Capture the cell that displays the provided text and extract its [x, y] central coordinate. 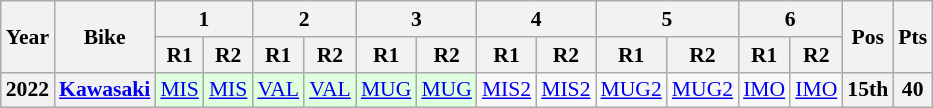
40 [912, 90]
Pos [868, 36]
4 [536, 19]
Kawasaki [104, 90]
2 [304, 19]
15th [868, 90]
2022 [28, 90]
3 [416, 19]
6 [790, 19]
5 [668, 19]
1 [204, 19]
Year [28, 36]
Pts [912, 36]
Bike [104, 36]
